Scan for the cell matching the given text and deliver its (x, y) coordinate at center. 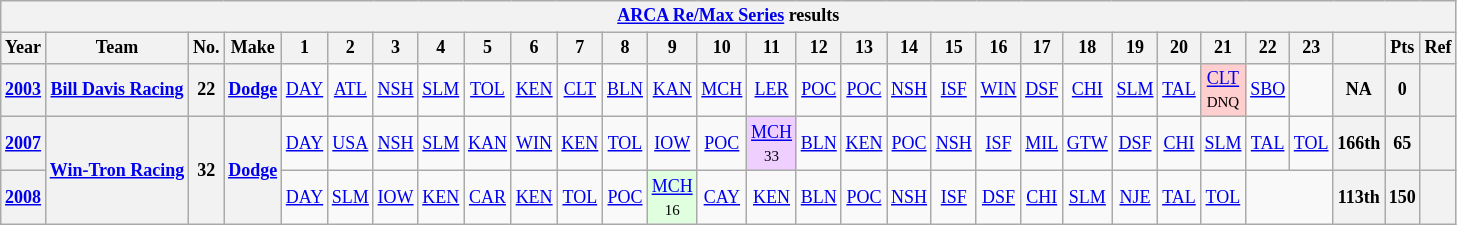
CLTDNQ (1223, 90)
3 (396, 48)
6 (534, 48)
15 (954, 48)
11 (772, 48)
Pts (1402, 48)
7 (580, 48)
12 (818, 48)
ARCA Re/Max Series results (728, 16)
13 (864, 48)
Win-Tron Racing (116, 170)
Bill Davis Racing (116, 90)
MCH33 (772, 144)
65 (1402, 144)
MIL (1042, 144)
2007 (24, 144)
18 (1087, 48)
8 (626, 48)
19 (1135, 48)
16 (998, 48)
32 (206, 170)
0 (1402, 90)
CAR (488, 197)
17 (1042, 48)
LER (772, 90)
1 (304, 48)
2008 (24, 197)
GTW (1087, 144)
Make (253, 48)
USA (351, 144)
ATL (351, 90)
166th (1359, 144)
113th (1359, 197)
23 (1310, 48)
Team (116, 48)
20 (1179, 48)
4 (441, 48)
150 (1402, 197)
No. (206, 48)
10 (722, 48)
CAY (722, 197)
9 (672, 48)
SBO (1268, 90)
2 (351, 48)
5 (488, 48)
2003 (24, 90)
14 (910, 48)
21 (1223, 48)
NJE (1135, 197)
Ref (1438, 48)
CLT (580, 90)
MCH (722, 90)
NA (1359, 90)
Year (24, 48)
MCH16 (672, 197)
